Pinpoint the cell where the given text exists, returning its (X, Y) midpoint coordinate. 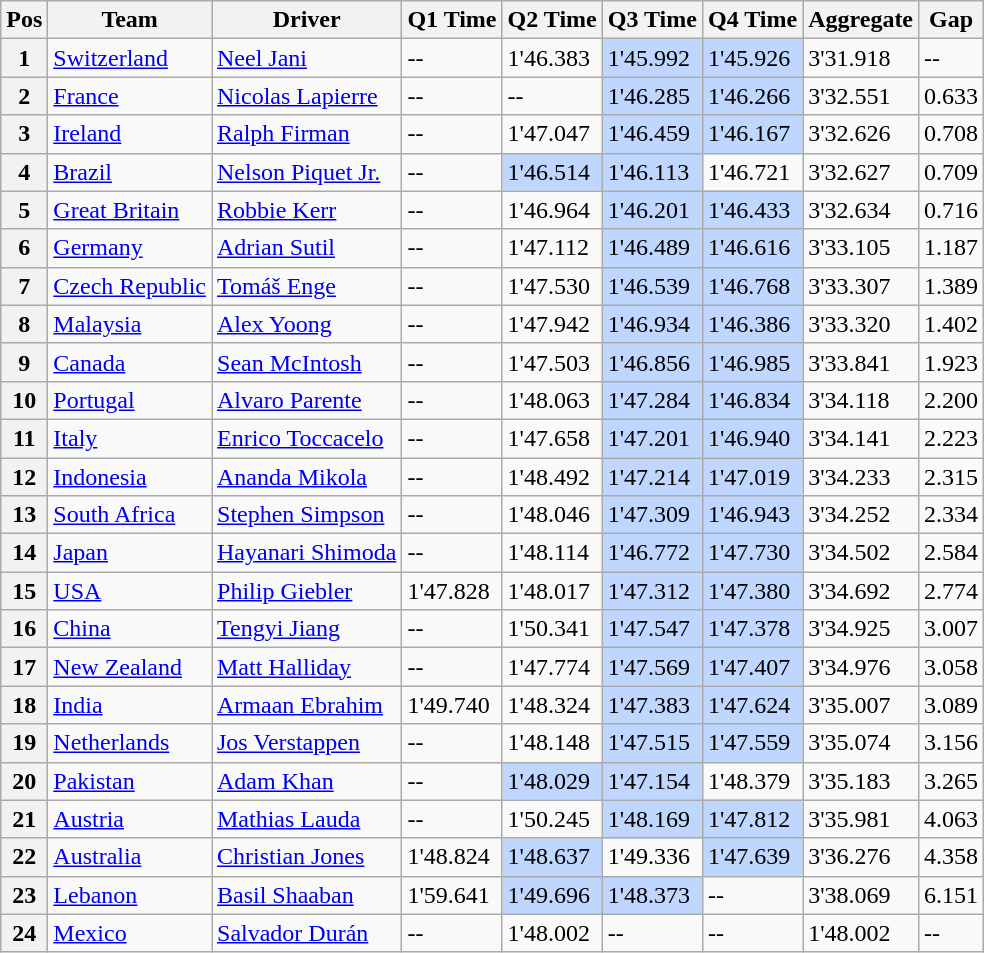
1.187 (952, 248)
1'46.386 (752, 324)
Enrico Toccacelo (307, 438)
Japan (130, 553)
Philip Giebler (307, 591)
16 (24, 629)
3'34.692 (861, 591)
3'34.118 (861, 400)
3'32.626 (861, 134)
Salvador Durán (307, 933)
1'46.856 (652, 362)
Austria (130, 819)
Sean McIntosh (307, 362)
Q2 Time (552, 20)
1'48.017 (552, 591)
Team (130, 20)
Ralph Firman (307, 134)
1'47.515 (652, 743)
4.063 (952, 819)
1'47.407 (752, 667)
Christian Jones (307, 857)
1'47.047 (552, 134)
Adrian Sutil (307, 248)
Alvaro Parente (307, 400)
3'31.918 (861, 58)
Germany (130, 248)
3'35.981 (861, 819)
21 (24, 819)
1'46.201 (652, 210)
6 (24, 248)
Czech Republic (130, 286)
1'46.489 (652, 248)
2.334 (952, 515)
2.774 (952, 591)
Pos (24, 20)
1'46.113 (652, 172)
0.709 (952, 172)
Mexico (130, 933)
3.058 (952, 667)
1'50.245 (552, 819)
3'32.551 (861, 96)
3'34.502 (861, 553)
1'47.503 (552, 362)
Portugal (130, 400)
Ananda Mikola (307, 477)
Tengyi Jiang (307, 629)
14 (24, 553)
1'46.539 (652, 286)
1 (24, 58)
1'48.114 (552, 553)
1'47.942 (552, 324)
New Zealand (130, 667)
3'34.252 (861, 515)
8 (24, 324)
Great Britain (130, 210)
3'35.007 (861, 705)
1'46.514 (552, 172)
2 (24, 96)
3.089 (952, 705)
1'47.547 (652, 629)
1'47.658 (552, 438)
1'45.926 (752, 58)
Stephen Simpson (307, 515)
3'32.627 (861, 172)
3'33.307 (861, 286)
7 (24, 286)
3'36.276 (861, 857)
20 (24, 781)
1'49.696 (552, 895)
1'47.774 (552, 667)
1'47.214 (652, 477)
Ireland (130, 134)
Canada (130, 362)
Mathias Lauda (307, 819)
South Africa (130, 515)
Brazil (130, 172)
3'35.074 (861, 743)
2.584 (952, 553)
1'47.154 (652, 781)
2.223 (952, 438)
1'48.169 (652, 819)
4 (24, 172)
1'48.046 (552, 515)
18 (24, 705)
Nicolas Lapierre (307, 96)
Indonesia (130, 477)
1'46.616 (752, 248)
1'46.459 (652, 134)
Pakistan (130, 781)
3.156 (952, 743)
3'33.841 (861, 362)
1'47.639 (752, 857)
3'34.141 (861, 438)
1'47.828 (452, 591)
0.708 (952, 134)
Italy (130, 438)
Tomáš Enge (307, 286)
13 (24, 515)
1'47.383 (652, 705)
1'46.943 (752, 515)
Alex Yoong (307, 324)
1'46.834 (752, 400)
23 (24, 895)
1'46.940 (752, 438)
1'46.167 (752, 134)
1'48.637 (552, 857)
0.633 (952, 96)
24 (24, 933)
2.200 (952, 400)
3'33.105 (861, 248)
France (130, 96)
Driver (307, 20)
Q4 Time (752, 20)
1'47.284 (652, 400)
Australia (130, 857)
1'47.201 (652, 438)
Switzerland (130, 58)
1'47.380 (752, 591)
1'50.341 (552, 629)
1'46.934 (652, 324)
3'34.233 (861, 477)
10 (24, 400)
3'38.069 (861, 895)
Jos Verstappen (307, 743)
12 (24, 477)
17 (24, 667)
Lebanon (130, 895)
5 (24, 210)
USA (130, 591)
1'48.492 (552, 477)
Armaan Ebrahim (307, 705)
1'48.324 (552, 705)
1'47.019 (752, 477)
1'49.336 (652, 857)
4.358 (952, 857)
Malaysia (130, 324)
1'46.433 (752, 210)
1'47.624 (752, 705)
China (130, 629)
1'46.266 (752, 96)
1'47.378 (752, 629)
3.007 (952, 629)
Neel Jani (307, 58)
Adam Khan (307, 781)
Aggregate (861, 20)
22 (24, 857)
3.265 (952, 781)
6.151 (952, 895)
1'46.964 (552, 210)
1'46.721 (752, 172)
1'45.992 (652, 58)
1.402 (952, 324)
1'46.772 (652, 553)
Netherlands (130, 743)
1.923 (952, 362)
1'48.063 (552, 400)
3'34.976 (861, 667)
1'47.112 (552, 248)
1'48.824 (452, 857)
3'34.925 (861, 629)
1.389 (952, 286)
1'47.730 (752, 553)
Basil Shaaban (307, 895)
Q3 Time (652, 20)
2.315 (952, 477)
3'32.634 (861, 210)
Q1 Time (452, 20)
1'47.559 (752, 743)
0.716 (952, 210)
3'35.183 (861, 781)
1'46.768 (752, 286)
1'47.309 (652, 515)
9 (24, 362)
1'47.812 (752, 819)
Gap (952, 20)
19 (24, 743)
1'48.379 (752, 781)
Matt Halliday (307, 667)
1'47.312 (652, 591)
Hayanari Shimoda (307, 553)
3'33.320 (861, 324)
11 (24, 438)
1'47.530 (552, 286)
Robbie Kerr (307, 210)
1'46.383 (552, 58)
1'49.740 (452, 705)
1'46.285 (652, 96)
3 (24, 134)
15 (24, 591)
1'48.148 (552, 743)
India (130, 705)
1'47.569 (652, 667)
1'46.985 (752, 362)
1'59.641 (452, 895)
1'48.373 (652, 895)
Nelson Piquet Jr. (307, 172)
1'48.029 (552, 781)
